Detect which cell encompasses the target text, then output its (X, Y) center coordinate. 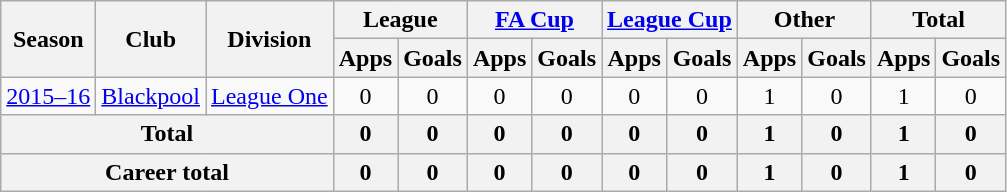
Season (48, 39)
2015–16 (48, 96)
Division (270, 39)
FA Cup (534, 20)
Club (151, 39)
League (400, 20)
Career total (167, 172)
Other (804, 20)
League One (270, 96)
League Cup (670, 20)
Blackpool (151, 96)
